Determine the [X, Y] coordinate at the center of the cell enclosing the given text.  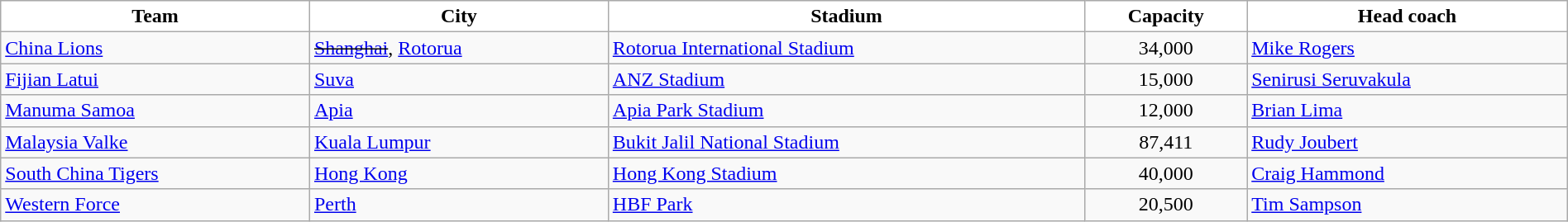
South China Tigers [155, 173]
87,411 [1166, 142]
34,000 [1166, 48]
China Lions [155, 48]
Kuala Lumpur [458, 142]
Suva [458, 79]
Perth [458, 205]
ANZ Stadium [846, 79]
Head coach [1408, 17]
Capacity [1166, 17]
Manuma Samoa [155, 111]
Stadium [846, 17]
Senirusi Seruvakula [1408, 79]
Apia Park Stadium [846, 111]
Fijian Latui [155, 79]
Tim Sampson [1408, 205]
Team [155, 17]
15,000 [1166, 79]
Brian Lima [1408, 111]
Mike Rogers [1408, 48]
Apia [458, 111]
Hong Kong [458, 173]
40,000 [1166, 173]
Malaysia Valke [155, 142]
City [458, 17]
Hong Kong Stadium [846, 173]
Western Force [155, 205]
Shanghai, Rotorua [458, 48]
Rudy Joubert [1408, 142]
Craig Hammond [1408, 173]
12,000 [1166, 111]
Bukit Jalil National Stadium [846, 142]
Rotorua International Stadium [846, 48]
20,500 [1166, 205]
HBF Park [846, 205]
